Pinpoint the cell where the given text exists, returning its [X, Y] midpoint coordinate. 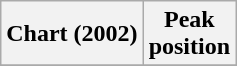
Chart (2002) [72, 34]
Peakposition [189, 34]
